For the text-containing cell, return its midpoint in [X, Y] coordinate format. 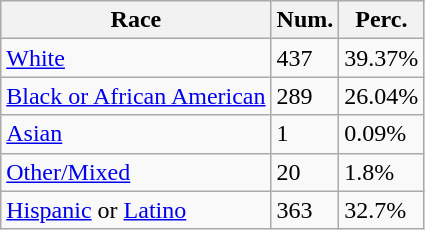
Asian [136, 134]
Hispanic or Latino [136, 210]
32.7% [382, 210]
Perc. [382, 20]
26.04% [382, 96]
Race [136, 20]
437 [305, 58]
1.8% [382, 172]
Black or African American [136, 96]
1 [305, 134]
289 [305, 96]
20 [305, 172]
363 [305, 210]
0.09% [382, 134]
39.37% [382, 58]
Num. [305, 20]
Other/Mixed [136, 172]
White [136, 58]
